Provide the (x, y) coordinate of the cell's center where the given text is located.  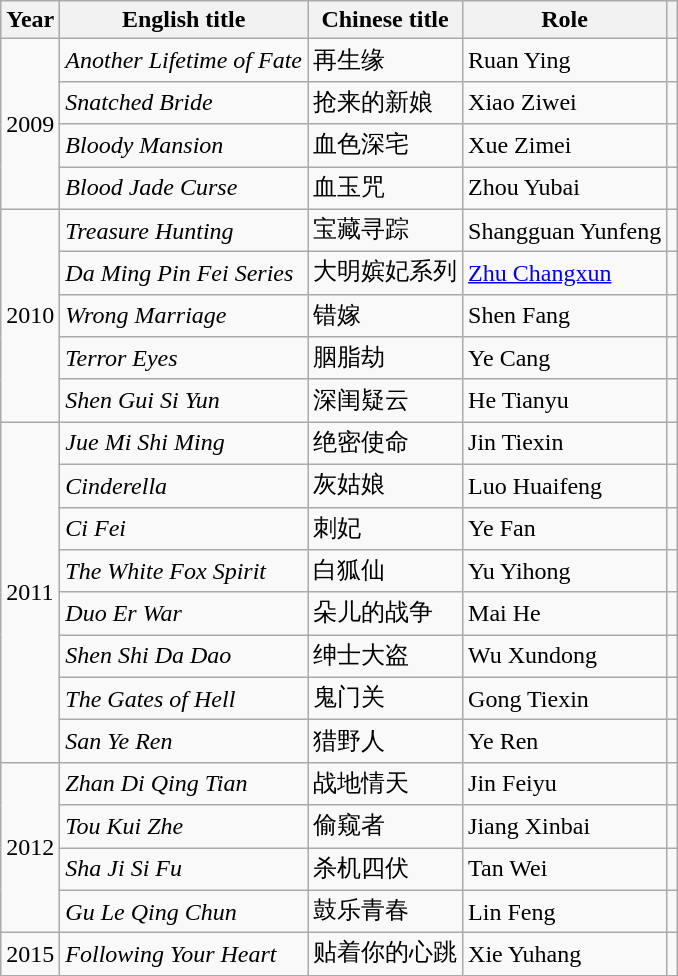
Da Ming Pin Fei Series (184, 274)
深闺疑云 (386, 400)
Treasure Hunting (184, 230)
鼓乐青春 (386, 912)
Shen Shi Da Dao (184, 656)
Ruan Ying (565, 60)
绅士大盗 (386, 656)
抢来的新娘 (386, 102)
猎野人 (386, 742)
错嫁 (386, 316)
Luo Huaifeng (565, 486)
Wrong Marriage (184, 316)
Tou Kui Zhe (184, 826)
Jin Feiyu (565, 784)
Jue Mi Shi Ming (184, 444)
Another Lifetime of Fate (184, 60)
Year (30, 20)
宝藏寻踪 (386, 230)
Shen Fang (565, 316)
Blood Jade Curse (184, 188)
Xie Yuhang (565, 954)
2011 (30, 592)
Shen Gui Si Yun (184, 400)
Ye Fan (565, 528)
Chinese title (386, 20)
血玉咒 (386, 188)
Wu Xundong (565, 656)
Xue Zimei (565, 146)
绝密使命 (386, 444)
The Gates of Hell (184, 698)
Gong Tiexin (565, 698)
白狐仙 (386, 572)
The White Fox Spirit (184, 572)
Yu Yihong (565, 572)
Cinderella (184, 486)
He Tianyu (565, 400)
Xiao Ziwei (565, 102)
杀机四伏 (386, 870)
Jiang Xinbai (565, 826)
2009 (30, 124)
Bloody Mansion (184, 146)
Tan Wei (565, 870)
Ye Cang (565, 358)
San Ye Ren (184, 742)
贴着你的心跳 (386, 954)
Ci Fei (184, 528)
Role (565, 20)
Snatched Bride (184, 102)
Zhou Yubai (565, 188)
2012 (30, 847)
Ye Ren (565, 742)
灰姑娘 (386, 486)
朵儿的战争 (386, 614)
大明嫔妃系列 (386, 274)
Duo Er War (184, 614)
English title (184, 20)
战地情天 (386, 784)
血色深宅 (386, 146)
Lin Feng (565, 912)
Gu Le Qing Chun (184, 912)
Terror Eyes (184, 358)
Zhu Changxun (565, 274)
Jin Tiexin (565, 444)
2015 (30, 954)
再生缘 (386, 60)
刺妃 (386, 528)
偷窥者 (386, 826)
鬼门关 (386, 698)
Mai He (565, 614)
Following Your Heart (184, 954)
Sha Ji Si Fu (184, 870)
胭脂劫 (386, 358)
Zhan Di Qing Tian (184, 784)
2010 (30, 316)
Shangguan Yunfeng (565, 230)
